For the text-containing cell, return its midpoint in [x, y] coordinate format. 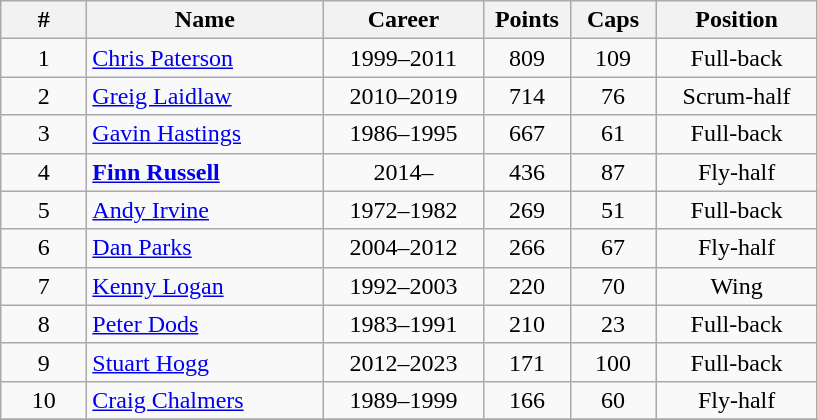
6 [44, 248]
166 [527, 400]
436 [527, 172]
Scrum-half [736, 96]
87 [613, 172]
Greig Laidlaw [205, 96]
67 [613, 248]
2010–2019 [404, 96]
Career [404, 20]
7 [44, 286]
809 [527, 58]
Name [205, 20]
1989–1999 [404, 400]
Finn Russell [205, 172]
1972–1982 [404, 210]
76 [613, 96]
1983–1991 [404, 324]
210 [527, 324]
# [44, 20]
51 [613, 210]
266 [527, 248]
667 [527, 134]
Position [736, 20]
1 [44, 58]
100 [613, 362]
Points [527, 20]
9 [44, 362]
5 [44, 210]
220 [527, 286]
3 [44, 134]
171 [527, 362]
1999–2011 [404, 58]
Stuart Hogg [205, 362]
Wing [736, 286]
60 [613, 400]
23 [613, 324]
8 [44, 324]
61 [613, 134]
Gavin Hastings [205, 134]
Caps [613, 20]
2004–2012 [404, 248]
2014– [404, 172]
Dan Parks [205, 248]
714 [527, 96]
269 [527, 210]
109 [613, 58]
4 [44, 172]
1992–2003 [404, 286]
Kenny Logan [205, 286]
2012–2023 [404, 362]
Chris Paterson [205, 58]
70 [613, 286]
Craig Chalmers [205, 400]
2 [44, 96]
Andy Irvine [205, 210]
Peter Dods [205, 324]
10 [44, 400]
1986–1995 [404, 134]
